Pinpoint the cell where the given text exists, returning its [x, y] midpoint coordinate. 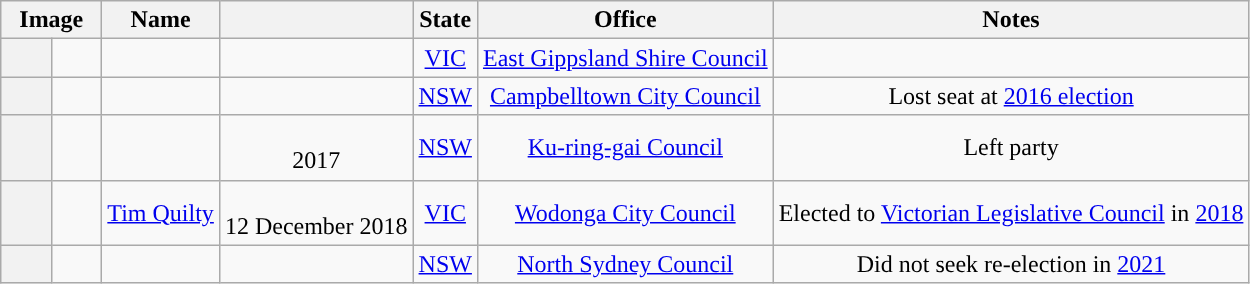
Tim Quilty [161, 212]
Wodonga City Council [625, 212]
Lost seat at 2016 election [1011, 96]
Left party [1011, 148]
Ku-ring-gai Council [625, 148]
Office [625, 20]
Did not seek re-election in 2021 [1011, 264]
North Sydney Council [625, 264]
Image [52, 20]
East Gippsland Shire Council [625, 58]
2017 [316, 148]
State [445, 20]
Campbelltown City Council [625, 96]
12 December 2018 [316, 212]
Name [161, 20]
Elected to Victorian Legislative Council in 2018 [1011, 212]
Notes [1011, 20]
